Pinpoint the cell where the given text exists, returning its (x, y) midpoint coordinate. 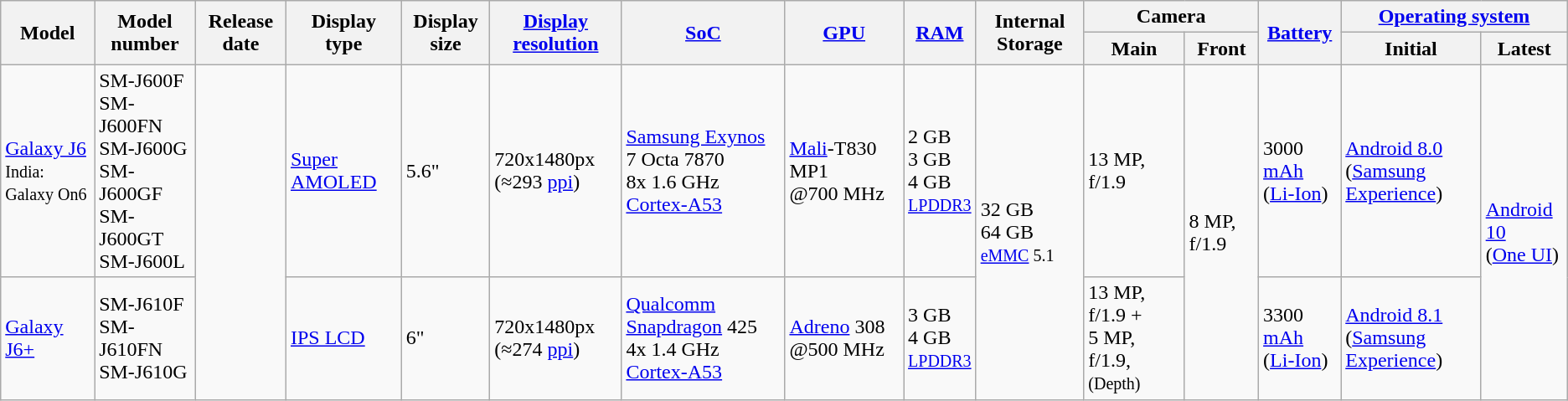
Super AMOLED (343, 171)
Display resolution (556, 33)
Galaxy J6India: Galaxy On6 (48, 171)
Camera (1171, 17)
SM-J610FSM-J610FNSM-J610G (146, 338)
Model (48, 33)
720x1480px(≈274 ppi) (556, 338)
13 MP, f/1.9 +5 MP, f/1.9, (Depth) (1134, 338)
Android 10(One UI) (1524, 232)
13 MP, f/1.9 (1134, 171)
3300 mAh(Li-Ion) (1300, 338)
3 GB4 GBLPDDR3 (940, 338)
Front (1221, 49)
2 GB3 GB4 GBLPDDR3 (940, 171)
Galaxy J6+ (48, 338)
Qualcomm Snapdragon 4254x 1.4 GHz Cortex-A53 (704, 338)
Model number (146, 33)
Initial (1411, 49)
SM-J600FSM-J600FNSM-J600GSM-J600GFSM-J600GTSM-J600L (146, 171)
RAM (940, 33)
720x1480px(≈293 ppi) (556, 171)
32 GB64 GBeMMC 5.1 (1030, 232)
5.6" (446, 171)
8 MP, f/1.9 (1221, 232)
6" (446, 338)
Mali-T830 MP1@700 MHz (844, 171)
Internal Storage (1030, 33)
Android 8.1(Samsung Experience) (1411, 338)
Main (1134, 49)
3000 mAh(Li-Ion) (1300, 171)
Adreno 308@500 MHz (844, 338)
Display size (446, 33)
SoC (704, 33)
Android 8.0(Samsung Experience) (1411, 171)
Display type (343, 33)
IPS LCD (343, 338)
Operating system (1454, 17)
Battery (1300, 33)
GPU (844, 33)
Latest (1524, 49)
Samsung Exynos 7 Octa 78708x 1.6 GHz Cortex-A53 (704, 171)
Release date (240, 33)
